Search for the cell housing the specified text and yield its [x, y] center coordinate. 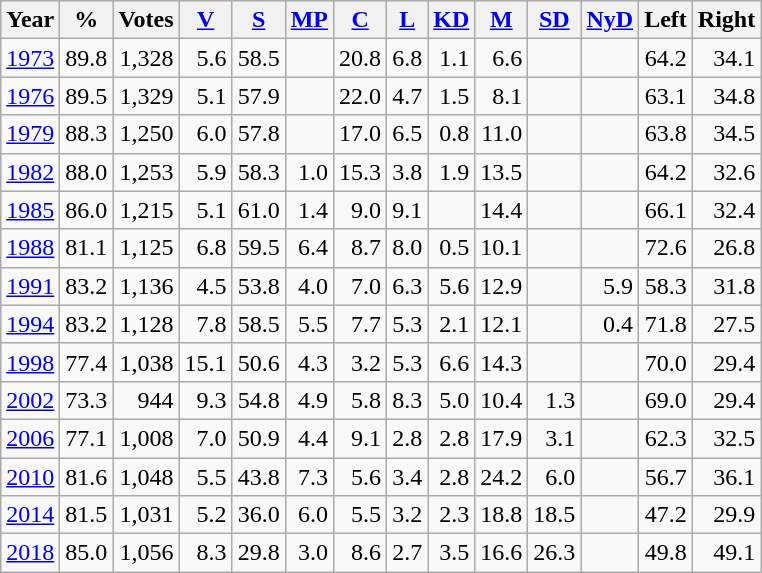
70.0 [666, 362]
66.1 [666, 210]
1,038 [146, 362]
50.6 [258, 362]
2006 [30, 438]
S [258, 20]
15.1 [206, 362]
14.4 [502, 210]
89.5 [86, 96]
8.1 [502, 96]
1,056 [146, 553]
0.5 [452, 248]
1.3 [554, 400]
4.4 [309, 438]
81.5 [86, 515]
29.9 [726, 515]
49.1 [726, 553]
12.1 [502, 324]
5.0 [452, 400]
3.5 [452, 553]
1,215 [146, 210]
Left [666, 20]
3.8 [408, 172]
13.5 [502, 172]
1985 [30, 210]
C [360, 20]
81.6 [86, 477]
73.3 [86, 400]
63.8 [666, 134]
71.8 [666, 324]
22.0 [360, 96]
Votes [146, 20]
88.0 [86, 172]
1994 [30, 324]
63.1 [666, 96]
4.5 [206, 286]
36.1 [726, 477]
V [206, 20]
1,048 [146, 477]
2002 [30, 400]
43.8 [258, 477]
54.8 [258, 400]
2.3 [452, 515]
77.1 [86, 438]
3.1 [554, 438]
34.5 [726, 134]
81.1 [86, 248]
34.1 [726, 58]
1,136 [146, 286]
29.8 [258, 553]
1976 [30, 96]
4.3 [309, 362]
9.3 [206, 400]
26.8 [726, 248]
2010 [30, 477]
5.8 [360, 400]
1.0 [309, 172]
2018 [30, 553]
57.9 [258, 96]
62.3 [666, 438]
7.8 [206, 324]
86.0 [86, 210]
1,128 [146, 324]
M [502, 20]
15.3 [360, 172]
85.0 [86, 553]
1,031 [146, 515]
4.7 [408, 96]
32.6 [726, 172]
88.3 [86, 134]
31.8 [726, 286]
36.0 [258, 515]
1,008 [146, 438]
1973 [30, 58]
6.5 [408, 134]
89.8 [86, 58]
72.6 [666, 248]
944 [146, 400]
0.8 [452, 134]
1,328 [146, 58]
18.8 [502, 515]
16.6 [502, 553]
47.2 [666, 515]
9.0 [360, 210]
1998 [30, 362]
7.3 [309, 477]
49.8 [666, 553]
2014 [30, 515]
Year [30, 20]
32.4 [726, 210]
14.3 [502, 362]
NyD [610, 20]
53.8 [258, 286]
Right [726, 20]
6.3 [408, 286]
17.9 [502, 438]
27.5 [726, 324]
17.0 [360, 134]
1991 [30, 286]
50.9 [258, 438]
1988 [30, 248]
3.0 [309, 553]
57.8 [258, 134]
59.5 [258, 248]
8.6 [360, 553]
L [408, 20]
18.5 [554, 515]
3.4 [408, 477]
MP [309, 20]
34.8 [726, 96]
26.3 [554, 553]
SD [554, 20]
1.1 [452, 58]
12.9 [502, 286]
7.7 [360, 324]
2.7 [408, 553]
2.1 [452, 324]
6.4 [309, 248]
1,253 [146, 172]
5.2 [206, 515]
1.5 [452, 96]
69.0 [666, 400]
10.1 [502, 248]
% [86, 20]
8.0 [408, 248]
24.2 [502, 477]
KD [452, 20]
8.7 [360, 248]
1.4 [309, 210]
1979 [30, 134]
61.0 [258, 210]
10.4 [502, 400]
1982 [30, 172]
77.4 [86, 362]
4.9 [309, 400]
1.9 [452, 172]
56.7 [666, 477]
0.4 [610, 324]
1,250 [146, 134]
11.0 [502, 134]
4.0 [309, 286]
20.8 [360, 58]
32.5 [726, 438]
1,329 [146, 96]
1,125 [146, 248]
